Extract the [X, Y] coordinate from the center of the cell holding the provided text.  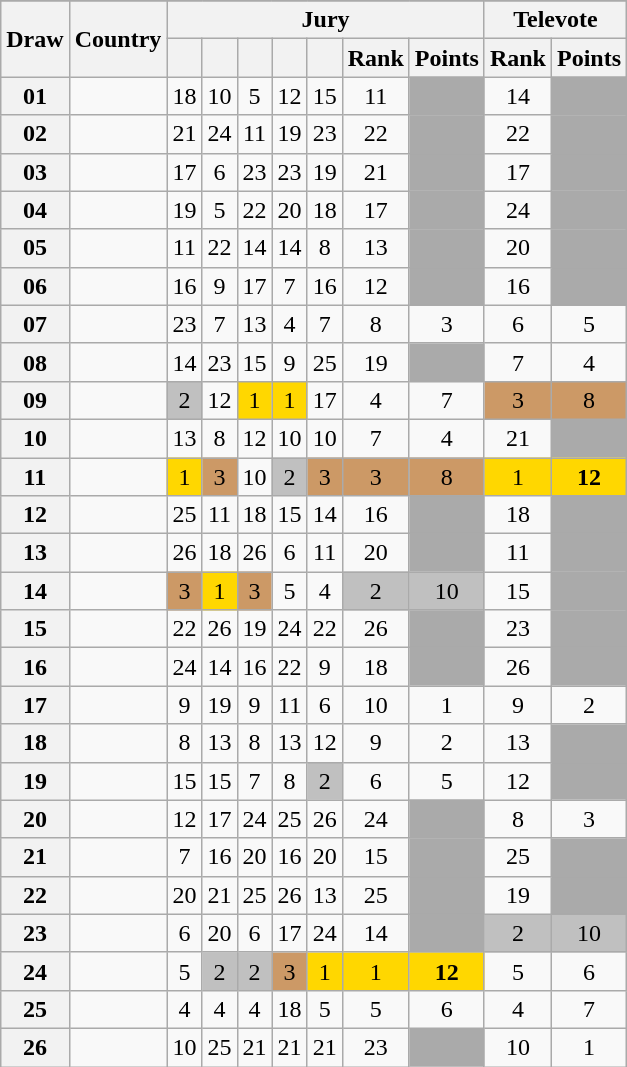
03 [35, 172]
06 [35, 286]
07 [35, 324]
Country [118, 39]
01 [35, 96]
02 [35, 134]
04 [35, 210]
Televote [555, 20]
Jury [326, 20]
Draw [35, 39]
05 [35, 248]
09 [35, 400]
08 [35, 362]
